Output the [X, Y] coordinate of the center of the cell containing the given text.  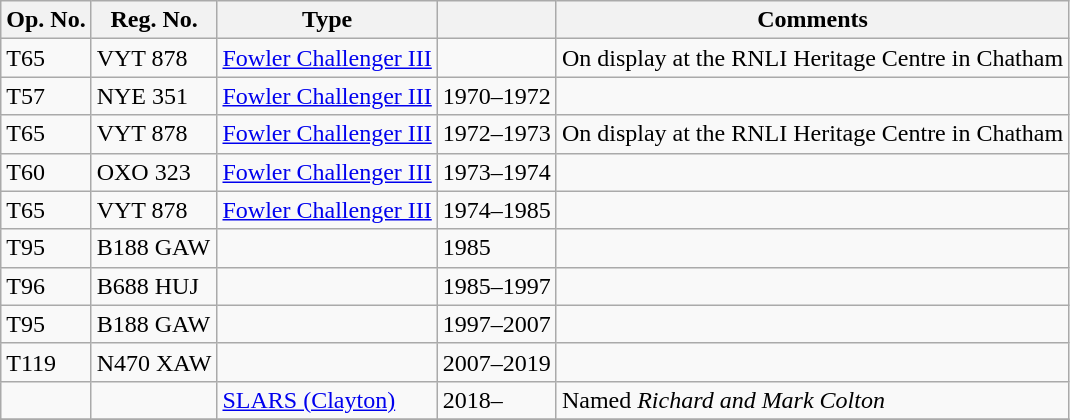
1985 [496, 248]
OXO 323 [154, 172]
2007–2019 [496, 362]
1974–1985 [496, 210]
1972–1973 [496, 134]
Named Richard and Mark Colton [812, 400]
1985–1997 [496, 286]
Comments [812, 20]
T57 [46, 96]
T96 [46, 286]
B688 HUJ [154, 286]
Type [327, 20]
T119 [46, 362]
1970–1972 [496, 96]
2018– [496, 400]
Op. No. [46, 20]
1997–2007 [496, 324]
1973–1974 [496, 172]
T60 [46, 172]
SLARS (Clayton) [327, 400]
NYE 351 [154, 96]
Reg. No. [154, 20]
N470 XAW [154, 362]
